Find where the given text appears and provide that cell's center as (x, y) coordinate. 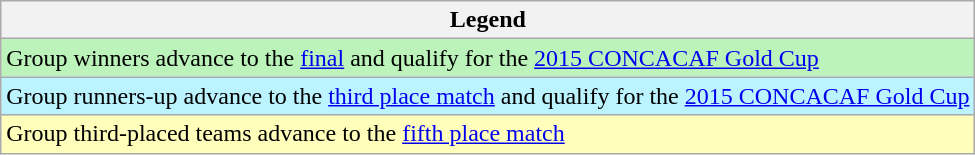
Group third-placed teams advance to the fifth place match (488, 134)
Group runners-up advance to the third place match and qualify for the 2015 CONCACAF Gold Cup (488, 96)
Legend (488, 20)
Group winners advance to the final and qualify for the 2015 CONCACAF Gold Cup (488, 58)
